From the cell containing the given text, extract its center point as [x, y] coordinate. 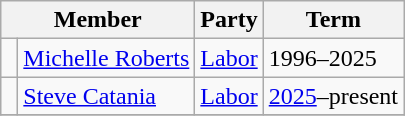
Term [333, 20]
Member [98, 20]
1996–2025 [333, 58]
Party [229, 20]
Michelle Roberts [106, 58]
2025–present [333, 96]
Steve Catania [106, 96]
